Return the [X, Y] coordinate for the center point of the cell that contains the specified text.  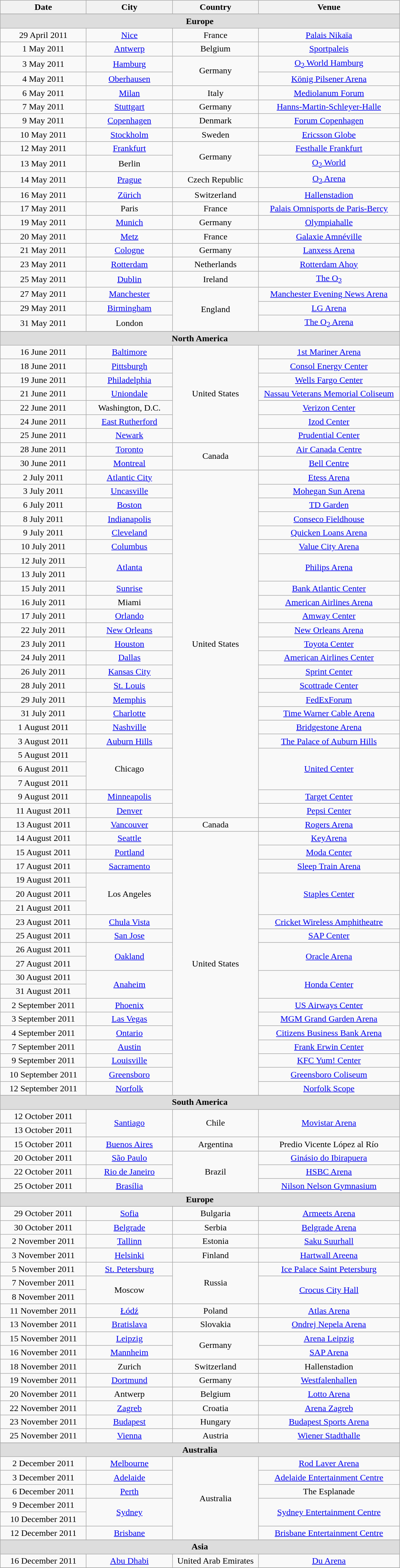
Asia [200, 1547]
St. Louis [129, 685]
Chula Vista [129, 922]
13 July 2011 [43, 574]
20 May 2011 [43, 237]
Scottrade Center [329, 685]
Mannheim [129, 1352]
Netherlands [215, 264]
8 November 2011 [43, 1297]
Palais Nikaïa [329, 35]
Lanxess Arena [329, 250]
Budapest [129, 1422]
19 May 2011 [43, 223]
Toronto [129, 449]
14 May 2011 [43, 180]
15 November 2011 [43, 1338]
England [215, 309]
Olympiahalle [329, 223]
KFC Yum! Center [329, 1061]
Stuttgart [129, 107]
American Airlines Center [329, 658]
9 December 2011 [43, 1505]
Paris [129, 208]
29 July 2011 [43, 699]
1st Mariner Arena [329, 352]
Cleveland [129, 533]
Crocus City Hall [329, 1290]
Pittsburgh [129, 366]
Zürich [129, 195]
Quicken Loans Arena [329, 533]
Italy [215, 93]
13 August 2011 [43, 825]
Rotterdam [129, 264]
3 August 2011 [43, 741]
Frankfurt [129, 149]
Croatia [215, 1408]
Forum Copenhagen [329, 121]
Ginásio do Ibirapuera [329, 1158]
9 August 2011 [43, 797]
Vancouver [129, 825]
Norfolk Scope [329, 1088]
Zagreb [129, 1408]
Country [215, 7]
Ireland [215, 279]
22 October 2011 [43, 1172]
Indianapolis [129, 519]
1 August 2011 [43, 727]
Serbia [215, 1227]
17 August 2011 [43, 866]
28 July 2011 [43, 685]
United Arab Emirates [215, 1561]
Phoenix [129, 1005]
Manchester [129, 294]
17 May 2011 [43, 208]
Baltimore [129, 352]
8 July 2011 [43, 519]
Nashville [129, 727]
18 November 2011 [43, 1366]
12 October 2011 [43, 1116]
3 July 2011 [43, 491]
9 September 2011 [43, 1061]
Budapest Sports Arena [329, 1422]
O2 Arena [329, 180]
16 November 2011 [43, 1352]
SAP Center [329, 935]
Washington, D.C. [129, 408]
Toyota Center [329, 644]
25 June 2011 [43, 435]
24 June 2011 [43, 422]
Philips Arena [329, 568]
Armeets Arena [329, 1214]
Movistar Arena [329, 1123]
Nassau Veterans Memorial Coliseum [329, 394]
Target Center [329, 797]
Austria [215, 1436]
Vienna [129, 1436]
Value City Arena [329, 547]
Hanns-Martin-Schleyer-Halle [329, 107]
Munich [129, 223]
Bulgaria [215, 1214]
31 July 2011 [43, 713]
Sacramento [129, 866]
Chicago [129, 769]
South America [200, 1102]
Anaheim [129, 984]
Stockholm [129, 135]
Seattle [129, 838]
Sprint Center [329, 672]
20 October 2011 [43, 1158]
New Orleans Arena [329, 630]
Citizens Business Bank Arena [329, 1033]
Atlas Arena [329, 1311]
Philadelphia [129, 380]
FedExForum [329, 699]
16 June 2011 [43, 352]
Brisbane [129, 1533]
Montreal [129, 463]
Nice [129, 35]
East Rutherford [129, 422]
Arena Leipzig [329, 1338]
12 September 2011 [43, 1088]
Pepsi Center [329, 811]
Adelaide Entertainment Centre [329, 1477]
14 August 2011 [43, 838]
29 October 2011 [43, 1214]
9 July 2011 [43, 533]
Chile [215, 1123]
Belgrade [129, 1227]
LG Arena [329, 308]
The O2 Arena [329, 323]
Saku Suurhall [329, 1241]
Ontario [129, 1033]
Birmingham [129, 308]
Manchester Evening News Arena [329, 294]
31 August 2011 [43, 991]
Czech Republic [215, 180]
Atlantic City [129, 477]
6 July 2011 [43, 505]
22 July 2011 [43, 630]
Oracle Arena [329, 956]
Mediolanum Forum [329, 93]
Las Vegas [129, 1019]
Prague [129, 180]
2 December 2011 [43, 1464]
3 May 2011 [43, 64]
6 August 2011 [43, 769]
31 May 2011 [43, 323]
Moda Center [329, 852]
Helsinki [129, 1255]
São Paulo [129, 1158]
Sydney Entertainment Centre [329, 1512]
Greensboro Coliseum [329, 1075]
The O2 [329, 279]
30 June 2011 [43, 463]
25 August 2011 [43, 935]
Newark [129, 435]
Nilson Nelson Gymnasium [329, 1185]
2 July 2011 [43, 477]
28 June 2011 [43, 449]
25 November 2011 [43, 1436]
Columbus [129, 547]
3 November 2011 [43, 1255]
22 November 2011 [43, 1408]
11 November 2011 [43, 1311]
Mohegan Sun Arena [329, 491]
Uniondale [129, 394]
16 July 2011 [43, 602]
The Esplanade [329, 1491]
Norfolk [129, 1088]
30 October 2011 [43, 1227]
Portland [129, 852]
5 November 2011 [43, 1269]
4 May 2011 [43, 79]
Łódź [129, 1311]
13 November 2011 [43, 1325]
MGM Grand Garden Arena [329, 1019]
Verizon Center [329, 408]
Moscow [129, 1290]
Charlotte [129, 713]
Westfalenhallen [329, 1380]
Oakland [129, 956]
The Palace of Auburn Hills [329, 741]
15 August 2011 [43, 852]
Rogers Arena [329, 825]
Berlin [129, 164]
St. Petersburg [129, 1269]
Copenhagen [129, 121]
Memphis [129, 699]
Zurich [129, 1366]
Dallas [129, 658]
30 August 2011 [43, 977]
Venue [329, 7]
Boston [129, 505]
Hartwall Areena [329, 1255]
Argentina [215, 1144]
Abu Dhabi [129, 1561]
5 August 2011 [43, 755]
North America [200, 338]
Brisbane Entertainment Centre [329, 1533]
Poland [215, 1311]
Air Canada Centre [329, 449]
2 November 2011 [43, 1241]
Cologne [129, 250]
12 July 2011 [43, 561]
Melbourne [129, 1464]
O2 World Hamburg [329, 64]
Adelaide [129, 1477]
10 July 2011 [43, 547]
Leipzig [129, 1338]
16 December 2011 [43, 1561]
Austin [129, 1047]
TD Garden [329, 505]
Consol Energy Center [329, 366]
18 June 2011 [43, 366]
Kansas City [129, 672]
23 May 2011 [43, 264]
Los Angeles [129, 894]
20 November 2011 [43, 1394]
Conseco Fieldhouse [329, 519]
Date [43, 7]
Rio de Janeiro [129, 1172]
New Orleans [129, 630]
Sunrise [129, 588]
3 September 2011 [43, 1019]
Prudential Center [329, 435]
6 December 2011 [43, 1491]
US Airways Center [329, 1005]
22 June 2011 [43, 408]
23 November 2011 [43, 1422]
21 May 2011 [43, 250]
24 July 2011 [43, 658]
Sofia [129, 1214]
Sportpaleis [329, 49]
Rod Laver Arena [329, 1464]
Slovakia [215, 1325]
SAP Arena [329, 1352]
23 July 2011 [43, 644]
9 May 2011 [43, 121]
Predio Vicente López al Río [329, 1144]
San Jose [129, 935]
Bank Atlantic Center [329, 588]
12 May 2011 [43, 149]
Lotto Arena [329, 1394]
Atlanta [129, 568]
Bridgestone Arena [329, 727]
KeyArena [329, 838]
Dortmund [129, 1380]
26 July 2011 [43, 672]
15 October 2011 [43, 1144]
Ice Palace Saint Petersburg [329, 1269]
Miami [129, 602]
Brasília [129, 1185]
1 May 2011 [43, 49]
Etess Arena [329, 477]
Bell Centre [329, 463]
19 August 2011 [43, 880]
25 May 2011 [43, 279]
König Pilsener Arena [329, 79]
Oberhausen [129, 79]
Brazil [215, 1172]
13 May 2011 [43, 164]
25 October 2011 [43, 1185]
City [129, 7]
Time Warner Cable Arena [329, 713]
HSBC Arena [329, 1172]
Dublin [129, 279]
3 December 2011 [43, 1477]
Minneapolis [129, 797]
Denver [129, 811]
Auburn Hills [129, 741]
Buenos Aires [129, 1144]
Hungary [215, 1422]
7 November 2011 [43, 1283]
Sweden [215, 135]
London [129, 323]
7 May 2011 [43, 107]
2 September 2011 [43, 1005]
Staples Center [329, 894]
Estonia [215, 1241]
Frank Erwin Center [329, 1047]
23 August 2011 [43, 922]
Ericsson Globe [329, 135]
17 July 2011 [43, 616]
Metz [129, 237]
Louisville [129, 1061]
Sleep Train Arena [329, 866]
15 July 2011 [43, 588]
United Center [329, 769]
Milan [129, 93]
Denmark [215, 121]
Tallinn [129, 1241]
16 May 2011 [43, 195]
6 May 2011 [43, 93]
Honda Center [329, 984]
Orlando [129, 616]
Izod Center [329, 422]
10 May 2011 [43, 135]
Rotterdam Ahoy [329, 264]
American Airlines Arena [329, 602]
Ondrej Nepela Arena [329, 1325]
7 August 2011 [43, 783]
19 November 2011 [43, 1380]
Amway Center [329, 616]
Uncasville [129, 491]
20 August 2011 [43, 894]
Bratislava [129, 1325]
Finland [215, 1255]
27 May 2011 [43, 294]
27 August 2011 [43, 963]
Festhalle Frankfurt [329, 149]
26 August 2011 [43, 949]
7 September 2011 [43, 1047]
11 August 2011 [43, 811]
4 September 2011 [43, 1033]
Sydney [129, 1512]
Russia [215, 1283]
Houston [129, 644]
Du Arena [329, 1561]
Belgrade Arena [329, 1227]
Galaxie Amnéville [329, 237]
12 December 2011 [43, 1533]
10 September 2011 [43, 1075]
Cricket Wireless Amphitheatre [329, 922]
21 August 2011 [43, 908]
13 October 2011 [43, 1130]
10 December 2011 [43, 1519]
Wiener Stadthalle [329, 1436]
O2 World [329, 164]
Perth [129, 1491]
Arena Zagreb [329, 1408]
29 April 2011 [43, 35]
19 June 2011 [43, 380]
21 June 2011 [43, 394]
Greensboro [129, 1075]
Hamburg [129, 64]
Palais Omnisports de Paris-Bercy [329, 208]
Santiago [129, 1123]
Wells Fargo Center [329, 380]
29 May 2011 [43, 308]
